Pinpoint the cell where the given text exists, returning its [x, y] midpoint coordinate. 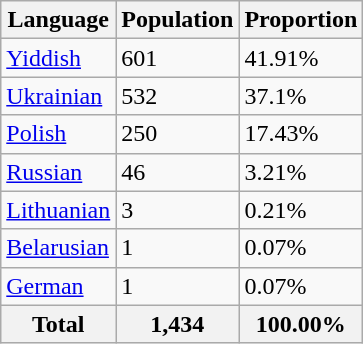
Yiddish [58, 58]
Belarusian [58, 248]
46 [178, 172]
Russian [58, 172]
37.1% [301, 96]
3 [178, 210]
41.91% [301, 58]
1,434 [178, 324]
Language [58, 20]
0.21% [301, 210]
Polish [58, 134]
601 [178, 58]
Population [178, 20]
532 [178, 96]
Lithuanian [58, 210]
Total [58, 324]
Proportion [301, 20]
Ukrainian [58, 96]
17.43% [301, 134]
3.21% [301, 172]
250 [178, 134]
German [58, 286]
100.00% [301, 324]
